Extract the [x, y] coordinate from the center of the cell holding the provided text.  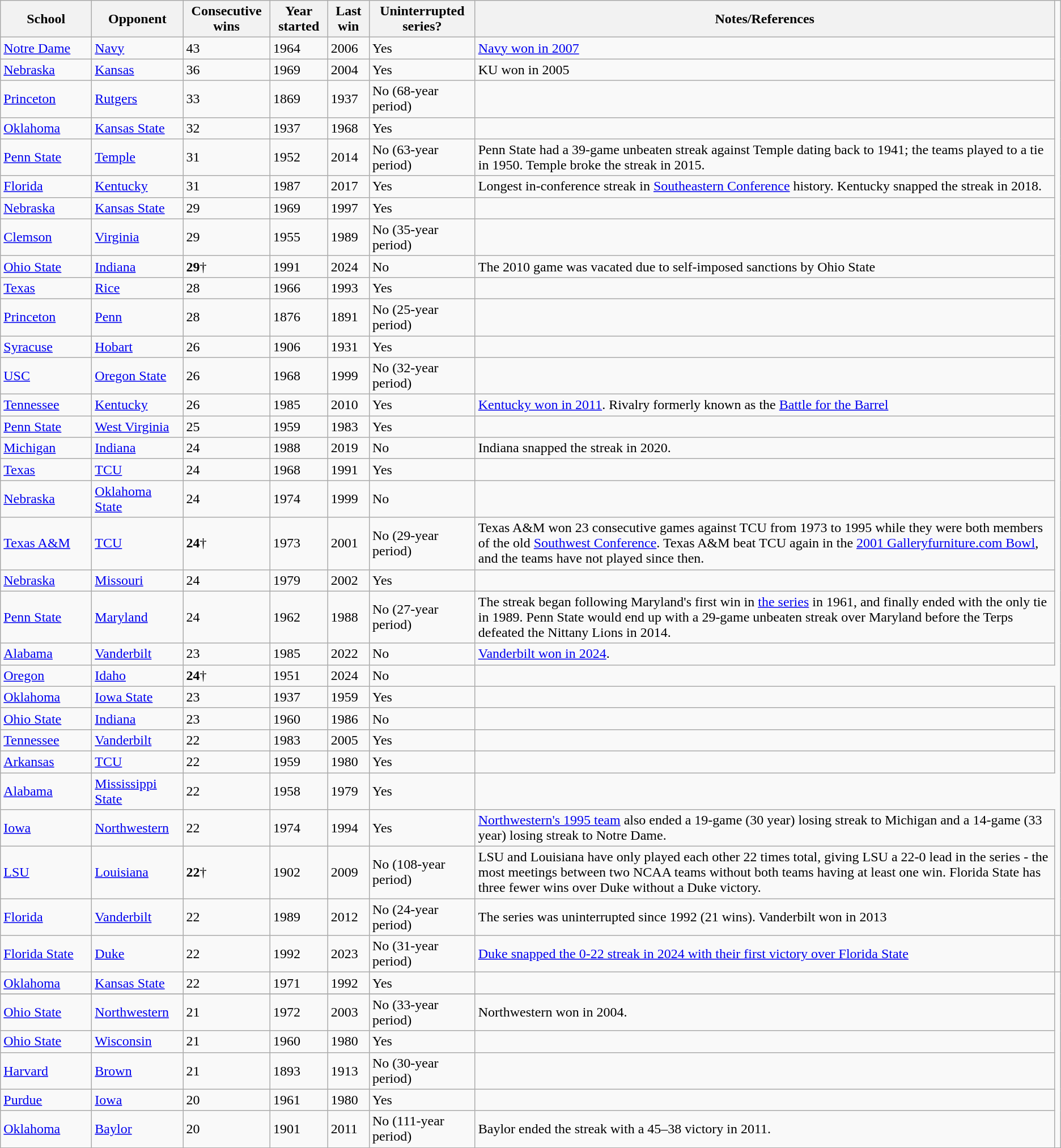
1993 [348, 288]
1891 [348, 317]
No (29-year period) [422, 543]
No (30-year period) [422, 1071]
Oklahoma State [137, 499]
1906 [299, 346]
Duke [137, 954]
Uninterrupted series? [422, 19]
Temple [137, 158]
Clemson [46, 237]
1966 [299, 288]
Oregon [46, 675]
Northwestern won in 2004. [765, 1012]
1964 [299, 48]
1913 [348, 1071]
Penn State had a 39-game unbeaten streak against Temple dating back to 1941; the teams played to a tie in 1950. Temple broke the streak in 2015. [765, 158]
2011 [348, 1129]
Baylor ended the streak with a 45–38 victory in 2011. [765, 1129]
Navy [137, 48]
West Virginia [137, 427]
Louisiana [137, 873]
Last win [348, 19]
32 [227, 128]
No (27-year period) [422, 617]
1971 [299, 983]
2005 [348, 740]
Purdue [46, 1100]
Rutgers [137, 99]
1901 [299, 1129]
2004 [348, 70]
No (24-year period) [422, 917]
1987 [299, 186]
Harvard [46, 1071]
No (111-year period) [422, 1129]
Iowa State [137, 697]
2003 [348, 1012]
Florida State [46, 954]
The 2010 game was vacated due to self-imposed sanctions by Ohio State [765, 266]
No (33-year period) [422, 1012]
2010 [348, 405]
1893 [299, 1071]
No (68-year period) [422, 99]
Brown [137, 1071]
Arkansas [46, 762]
2001 [348, 543]
2019 [348, 448]
Missouri [137, 580]
Kentucky won in 2011. Rivalry formerly known as the Battle for the Barrel [765, 405]
Consecutive wins [227, 19]
Navy won in 2007 [765, 48]
No (63-year period) [422, 158]
1931 [348, 346]
Rice [137, 288]
Year started [299, 19]
1902 [299, 873]
33 [227, 99]
Opponent [137, 19]
1869 [299, 99]
Longest in-conference streak in Southeastern Conference history. Kentucky snapped the streak in 2018. [765, 186]
Syracuse [46, 346]
2006 [348, 48]
43 [227, 48]
1972 [299, 1012]
KU won in 2005 [765, 70]
2009 [348, 873]
1994 [348, 828]
25 [227, 427]
Mississippi State [137, 791]
36 [227, 70]
1961 [299, 1100]
29† [227, 266]
1973 [299, 543]
No (32-year period) [422, 376]
School [46, 19]
Hobart [137, 346]
1958 [299, 791]
The series was uninterrupted since 1992 (21 wins). Vanderbilt won in 2013 [765, 917]
Virginia [137, 237]
Vanderbilt won in 2024. [765, 654]
2017 [348, 186]
Maryland [137, 617]
2012 [348, 917]
1997 [348, 208]
1955 [299, 237]
No (31-year period) [422, 954]
No (25-year period) [422, 317]
Oregon State [137, 376]
2023 [348, 954]
Kansas [137, 70]
Notre Dame [46, 48]
No (108-year period) [422, 873]
Indiana snapped the streak in 2020. [765, 448]
Northwestern's 1995 team also ended a 19-game (30 year) losing streak to Michigan and a 14-game (33 year) losing streak to Notre Dame. [765, 828]
Notes/References [765, 19]
1986 [348, 718]
Duke snapped the 0-22 streak in 2024 with their first victory over Florida State [765, 954]
Texas A&M [46, 543]
2014 [348, 158]
Wisconsin [137, 1041]
LSU [46, 873]
1962 [299, 617]
USC [46, 376]
1951 [299, 675]
2022 [348, 654]
1876 [299, 317]
2002 [348, 580]
Michigan [46, 448]
Baylor [137, 1129]
1952 [299, 158]
Penn [137, 317]
No (35-year period) [422, 237]
22† [227, 873]
Idaho [137, 675]
